Search for the cell housing the specified text and yield its [X, Y] center coordinate. 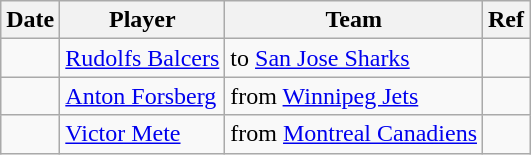
from Winnipeg Jets [354, 96]
Ref [506, 20]
Date [30, 20]
Anton Forsberg [142, 96]
from Montreal Canadiens [354, 134]
Player [142, 20]
to San Jose Sharks [354, 58]
Team [354, 20]
Victor Mete [142, 134]
Rudolfs Balcers [142, 58]
